Pinpoint the cell where the given text exists, returning its (X, Y) midpoint coordinate. 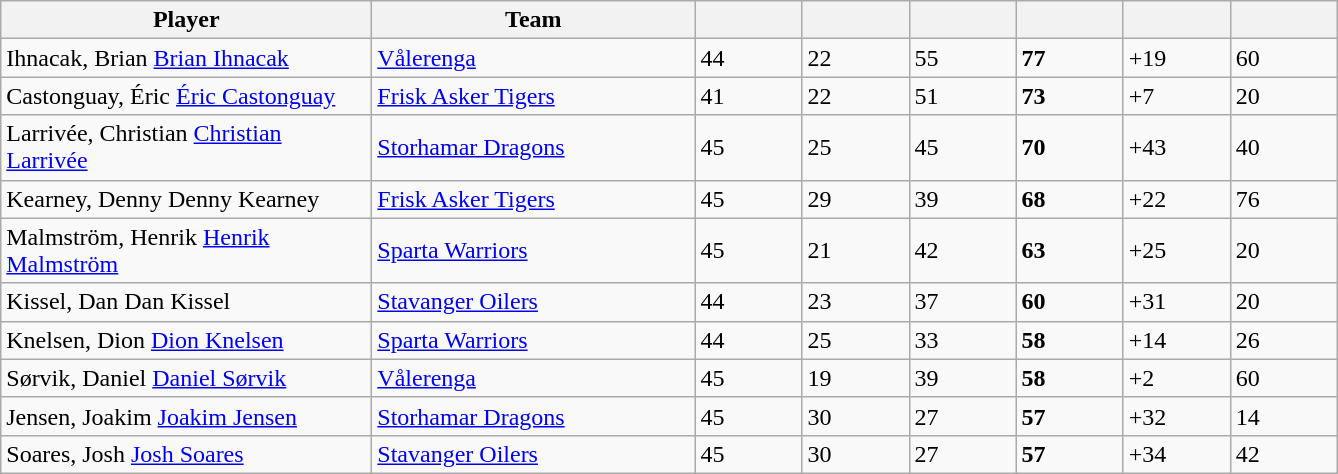
19 (856, 378)
37 (962, 302)
29 (856, 199)
Knelsen, Dion Dion Knelsen (186, 340)
21 (856, 250)
23 (856, 302)
+25 (1176, 250)
26 (1284, 340)
33 (962, 340)
+7 (1176, 96)
Ihnacak, Brian Brian Ihnacak (186, 58)
51 (962, 96)
Kissel, Dan Dan Kissel (186, 302)
+31 (1176, 302)
+2 (1176, 378)
Soares, Josh Josh Soares (186, 454)
Player (186, 20)
73 (1070, 96)
Jensen, Joakim Joakim Jensen (186, 416)
+14 (1176, 340)
Malmström, Henrik Henrik Malmström (186, 250)
Kearney, Denny Denny Kearney (186, 199)
68 (1070, 199)
55 (962, 58)
76 (1284, 199)
+34 (1176, 454)
+22 (1176, 199)
41 (748, 96)
40 (1284, 148)
70 (1070, 148)
Sørvik, Daniel Daniel Sørvik (186, 378)
Castonguay, Éric Éric Castonguay (186, 96)
Larrivée, Christian Christian Larrivée (186, 148)
14 (1284, 416)
+43 (1176, 148)
Team (534, 20)
77 (1070, 58)
63 (1070, 250)
+19 (1176, 58)
+32 (1176, 416)
